Determine the (X, Y) coordinate at the center of the cell enclosing the given text.  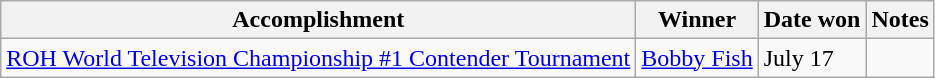
Bobby Fish (697, 58)
Date won (812, 20)
July 17 (812, 58)
ROH World Television Championship #1 Contender Tournament (318, 58)
Notes (900, 20)
Accomplishment (318, 20)
Winner (697, 20)
